For the text-containing cell, return its midpoint in (x, y) coordinate format. 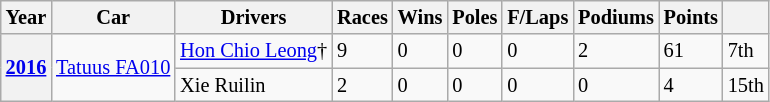
Car (113, 17)
61 (691, 51)
Races (362, 17)
Year (26, 17)
Wins (420, 17)
Hon Chio Leong† (254, 51)
F/Laps (538, 17)
7th (746, 51)
Poles (474, 17)
Xie Ruilin (254, 85)
Drivers (254, 17)
15th (746, 85)
Points (691, 17)
Tatuus FA010 (113, 68)
2016 (26, 68)
4 (691, 85)
9 (362, 51)
Podiums (616, 17)
